Return the [x, y] coordinate for the center point of the cell that contains the specified text.  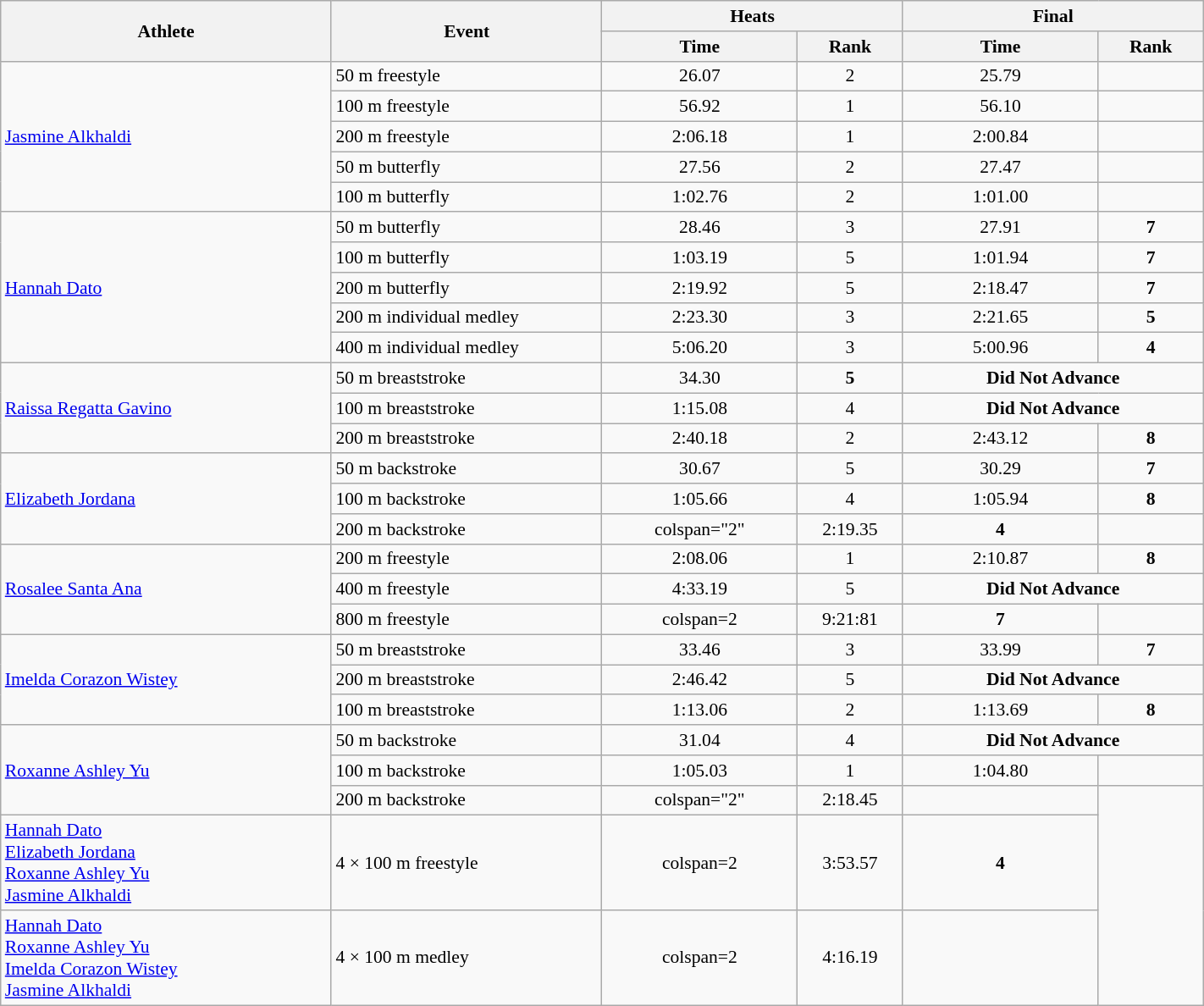
27.56 [699, 167]
Heats [752, 16]
2:46.42 [699, 680]
2:00.84 [1001, 137]
1:05.94 [1001, 499]
Event [467, 30]
Hannah DatoElizabeth JordanaRoxanne Ashley YuJasmine Alkhaldi [166, 863]
1:13.06 [699, 710]
2:21.65 [1001, 318]
1:03.19 [699, 257]
2:08.06 [699, 559]
800 m freestyle [467, 620]
4 × 100 m freestyle [467, 863]
1:15.08 [699, 408]
2:10.87 [1001, 559]
33.99 [1001, 649]
1:05.03 [699, 771]
27.47 [1001, 167]
33.46 [699, 649]
5:00.96 [1001, 348]
200 m butterfly [467, 288]
1:01.94 [1001, 257]
2:40.18 [699, 439]
2:19.92 [699, 288]
56.92 [699, 107]
4:33.19 [699, 589]
Elizabeth Jordana [166, 500]
400 m freestyle [467, 589]
2:19.35 [850, 529]
2:06.18 [699, 137]
400 m individual medley [467, 348]
1:02.76 [699, 197]
9:21:81 [850, 620]
50 m freestyle [467, 76]
1:05.66 [699, 499]
4 × 100 m medley [467, 958]
31.04 [699, 740]
56.10 [1001, 107]
Jasmine Alkhaldi [166, 136]
26.07 [699, 76]
2:18.45 [850, 800]
Imelda Corazon Wistey [166, 679]
1:01.00 [1001, 197]
Athlete [166, 30]
28.46 [699, 228]
Hannah Dato [166, 288]
3:53.57 [850, 863]
30.29 [1001, 469]
4:16.19 [850, 958]
25.79 [1001, 76]
1:13.69 [1001, 710]
Rosalee Santa Ana [166, 589]
100 m freestyle [467, 107]
34.30 [699, 379]
30.67 [699, 469]
Hannah DatoRoxanne Ashley YuImelda Corazon WisteyJasmine Alkhaldi [166, 958]
2:18.47 [1001, 288]
1:04.80 [1001, 771]
5:06.20 [699, 348]
Roxanne Ashley Yu [166, 771]
27.91 [1001, 228]
2:23.30 [699, 318]
2:43.12 [1001, 439]
200 m individual medley [467, 318]
Final [1053, 16]
Raissa Regatta Gavino [166, 408]
